Identify which cell holds the provided text, then report its (X, Y) central coordinate. 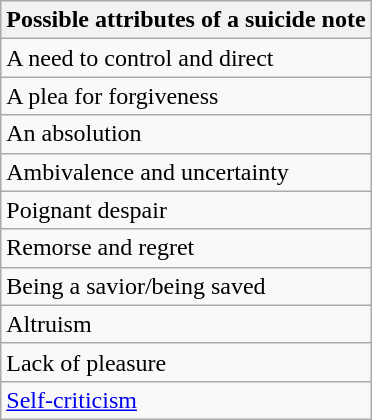
Lack of pleasure (186, 362)
A need to control and direct (186, 58)
A plea for forgiveness (186, 96)
Altruism (186, 324)
Ambivalence and uncertainty (186, 172)
Remorse and regret (186, 248)
Being a savior/being saved (186, 286)
An absolution (186, 134)
Possible attributes of a suicide note (186, 20)
Self-criticism (186, 400)
Poignant despair (186, 210)
